From the cell containing the given text, extract its center point as (x, y) coordinate. 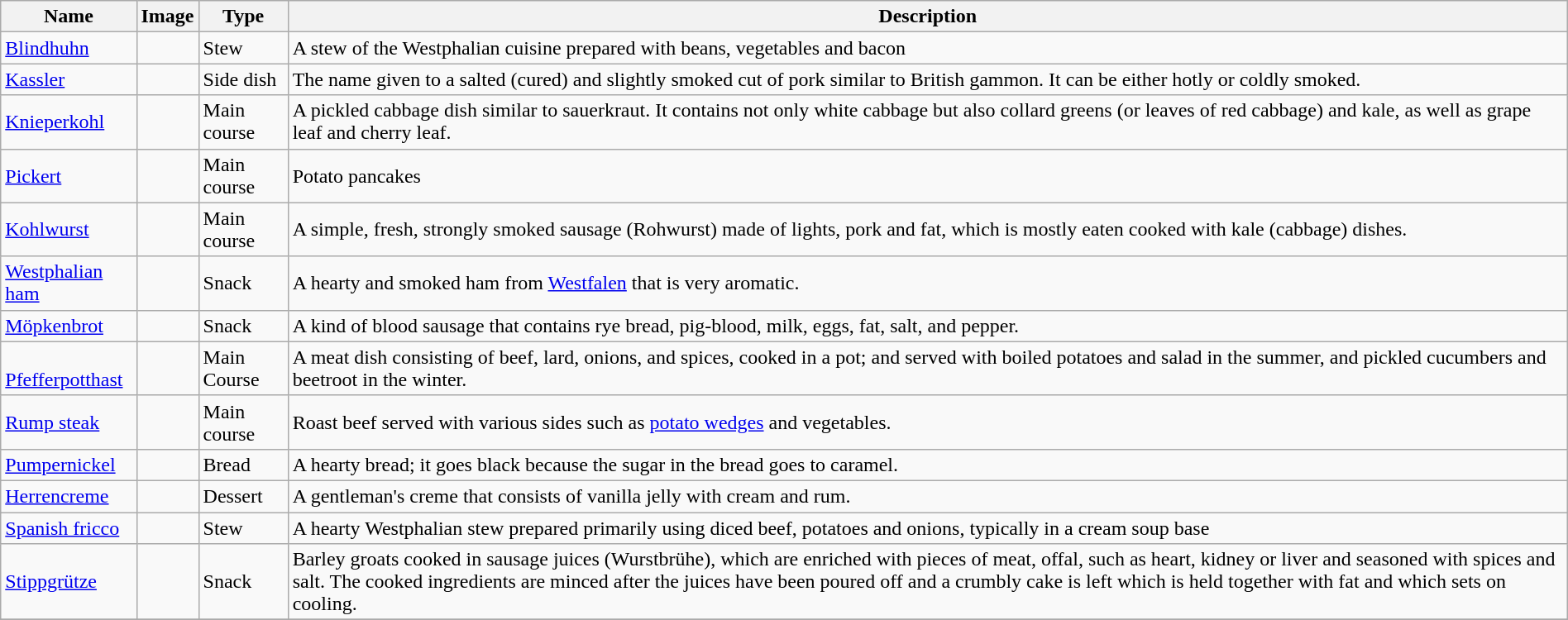
Image (167, 17)
Pickert (69, 175)
Spanish fricco (69, 528)
A gentleman's creme that consists of vanilla jelly with cream and rum. (928, 496)
Side dish (243, 79)
A stew of the Westphalian cuisine prepared with beans, vegetables and bacon (928, 48)
Möpkenbrot (69, 326)
Pfefferpotthast (69, 369)
Kassler (69, 79)
A hearty Westphalian stew prepared primarily using diced beef, potatoes and onions, typically in a cream soup base (928, 528)
Potato pancakes (928, 175)
Description (928, 17)
Westphalian ham (69, 283)
Blindhuhn (69, 48)
Pumpernickel (69, 465)
Name (69, 17)
Rump steak (69, 422)
Dessert (243, 496)
Herrencreme (69, 496)
A kind of blood sausage that contains rye bread, pig-blood, milk, eggs, fat, salt, and pepper. (928, 326)
Bread (243, 465)
Stippgrütze (69, 582)
Kohlwurst (69, 230)
A hearty and smoked ham from Westfalen that is very aromatic. (928, 283)
Main Course (243, 369)
A hearty bread; it goes black because the sugar in the bread goes to caramel. (928, 465)
A simple, fresh, strongly smoked sausage (Rohwurst) made of lights, pork and fat, which is mostly eaten cooked with kale (cabbage) dishes. (928, 230)
Type (243, 17)
Roast beef served with various sides such as potato wedges and vegetables. (928, 422)
Knieperkohl (69, 122)
The name given to a salted (cured) and slightly smoked cut of pork similar to British gammon. It can be either hotly or coldly smoked. (928, 79)
